Scan for the cell matching the given text and deliver its (X, Y) coordinate at center. 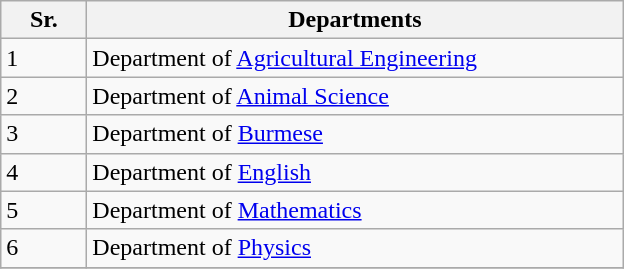
4 (44, 172)
Department of Physics (355, 248)
Department of Animal Science (355, 96)
Department of Mathematics (355, 210)
3 (44, 134)
5 (44, 210)
Departments (355, 20)
1 (44, 58)
6 (44, 248)
2 (44, 96)
Department of English (355, 172)
Department of Agricultural Engineering (355, 58)
Sr. (44, 20)
Department of Burmese (355, 134)
